Capture the cell that displays the provided text and extract its (x, y) central coordinate. 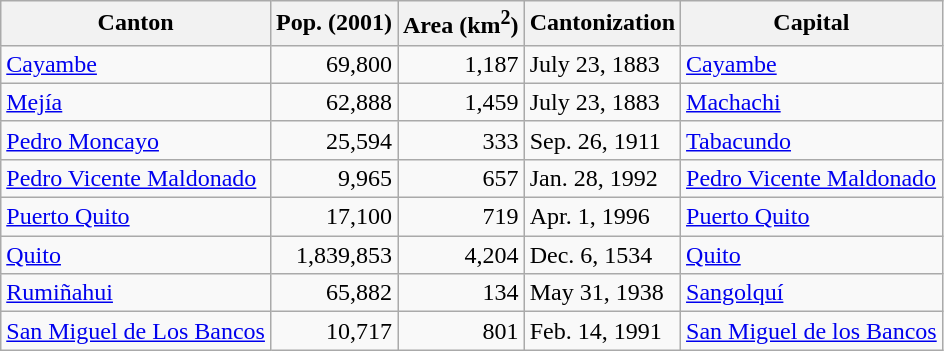
719 (462, 217)
25,594 (334, 140)
Area (km2) (462, 24)
134 (462, 293)
17,100 (334, 217)
1,187 (462, 64)
801 (462, 331)
San Miguel de los Bancos (812, 331)
Apr. 1, 1996 (602, 217)
Sangolquí (812, 293)
62,888 (334, 102)
Rumiñahui (136, 293)
657 (462, 178)
Canton (136, 24)
4,204 (462, 255)
Dec. 6, 1534 (602, 255)
65,882 (334, 293)
1,839,853 (334, 255)
333 (462, 140)
Pop. (2001) (334, 24)
Mejía (136, 102)
1,459 (462, 102)
May 31, 1938 (602, 293)
Tabacundo (812, 140)
Capital (812, 24)
Jan. 28, 1992 (602, 178)
9,965 (334, 178)
Cantonization (602, 24)
Feb. 14, 1991 (602, 331)
Pedro Moncayo (136, 140)
San Miguel de Los Bancos (136, 331)
Machachi (812, 102)
Sep. 26, 1911 (602, 140)
10,717 (334, 331)
69,800 (334, 64)
